Identify which cell holds the provided text, then report its (X, Y) central coordinate. 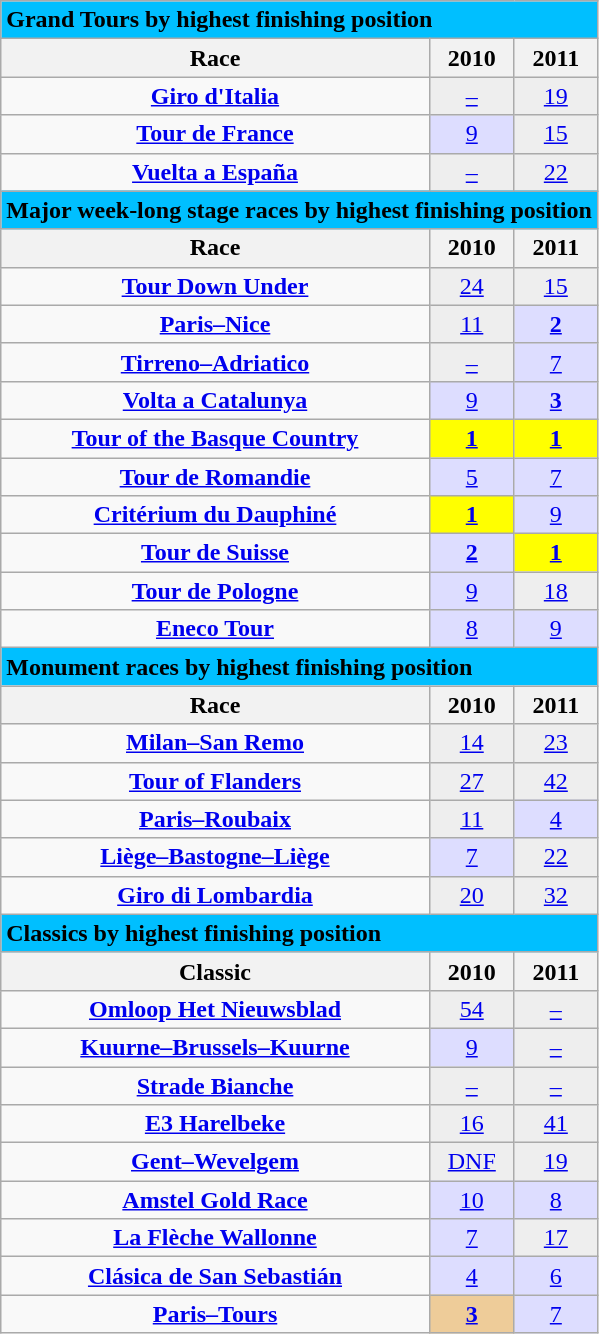
Giro di Lombardia (216, 895)
41 (556, 1124)
Milan–San Remo (216, 743)
54 (472, 1009)
18 (556, 591)
27 (472, 781)
20 (472, 895)
Monument races by highest finishing position (300, 667)
23 (556, 743)
Eneco Tour (216, 629)
Vuelta a España (216, 172)
Tour of the Basque Country (216, 438)
Tirreno–Adriatico (216, 362)
Classics by highest finishing position (300, 933)
Giro d'Italia (216, 96)
Major week-long stage races by highest finishing position (300, 210)
5 (472, 477)
DNF (472, 1162)
17 (556, 1238)
Paris–Tours (216, 1314)
Amstel Gold Race (216, 1200)
Tour Down Under (216, 286)
6 (556, 1276)
La Flèche Wallonne (216, 1238)
Paris–Nice (216, 324)
Omloop Het Nieuwsblad (216, 1009)
Grand Tours by highest finishing position (300, 20)
Critérium du Dauphiné (216, 515)
Tour de Pologne (216, 591)
Tour de Suisse (216, 553)
Tour of Flanders (216, 781)
24 (472, 286)
Tour de France (216, 134)
Strade Bianche (216, 1085)
Kuurne–Brussels–Kuurne (216, 1047)
E3 Harelbeke (216, 1124)
Clásica de San Sebastián (216, 1276)
Paris–Roubaix (216, 819)
Classic (216, 971)
16 (472, 1124)
10 (472, 1200)
42 (556, 781)
14 (472, 743)
32 (556, 895)
Gent–Wevelgem (216, 1162)
Tour de Romandie (216, 477)
Liège–Bastogne–Liège (216, 857)
Volta a Catalunya (216, 400)
